Provide the [x, y] coordinate of the cell's center where the given text is located.  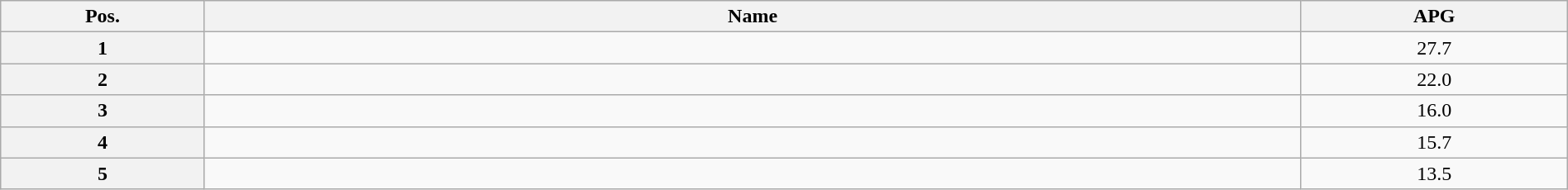
22.0 [1434, 79]
4 [103, 142]
27.7 [1434, 48]
15.7 [1434, 142]
Pos. [103, 17]
Name [753, 17]
16.0 [1434, 111]
1 [103, 48]
3 [103, 111]
2 [103, 79]
APG [1434, 17]
13.5 [1434, 173]
5 [103, 173]
